Detect which cell encompasses the target text, then output its (X, Y) center coordinate. 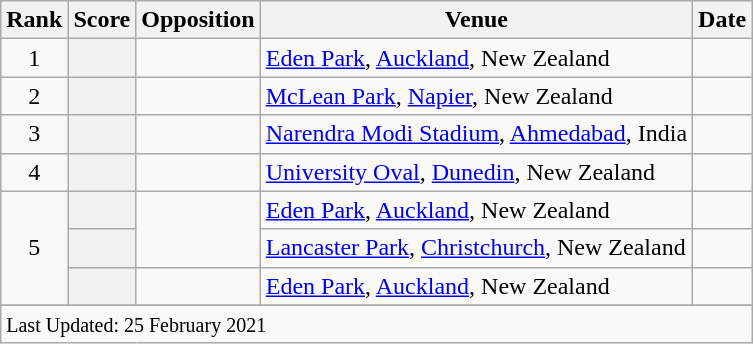
Last Updated: 25 February 2021 (376, 324)
McLean Park, Napier, New Zealand (476, 96)
5 (34, 248)
Narendra Modi Stadium, Ahmedabad, India (476, 134)
1 (34, 58)
Lancaster Park, Christchurch, New Zealand (476, 248)
3 (34, 134)
Rank (34, 20)
Score (102, 20)
University Oval, Dunedin, New Zealand (476, 172)
Opposition (198, 20)
Date (722, 20)
4 (34, 172)
2 (34, 96)
Venue (476, 20)
